Scan for the cell matching the given text and deliver its [X, Y] coordinate at center. 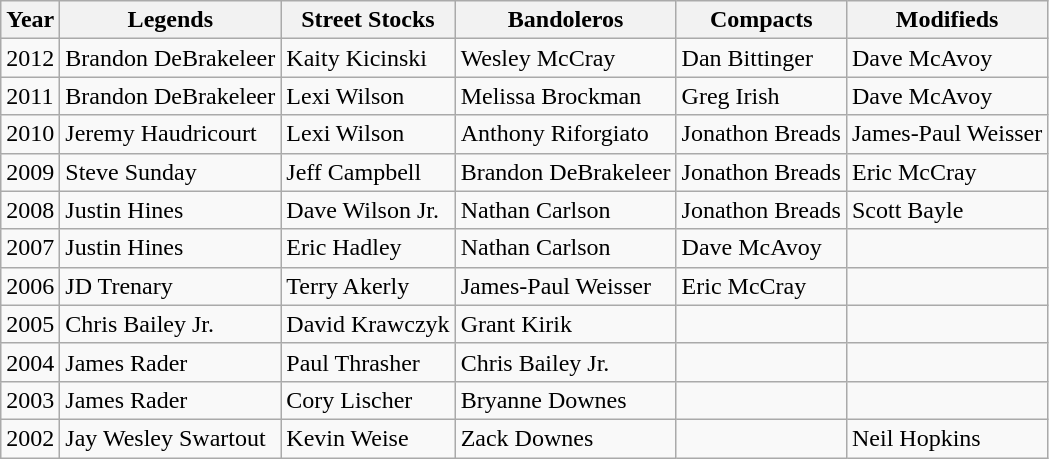
2005 [30, 324]
2008 [30, 210]
Eric Hadley [368, 248]
Bandoleros [566, 20]
2010 [30, 134]
Jay Wesley Swartout [170, 438]
Neil Hopkins [946, 438]
2003 [30, 400]
David Krawczyk [368, 324]
Paul Thrasher [368, 362]
2007 [30, 248]
Dave Wilson Jr. [368, 210]
Zack Downes [566, 438]
Grant Kirik [566, 324]
Terry Akerly [368, 286]
Jeff Campbell [368, 172]
Kevin Weise [368, 438]
2004 [30, 362]
2012 [30, 58]
Dan Bittinger [761, 58]
Bryanne Downes [566, 400]
Wesley McCray [566, 58]
Steve Sunday [170, 172]
2011 [30, 96]
Year [30, 20]
Compacts [761, 20]
2002 [30, 438]
Cory Lischer [368, 400]
2006 [30, 286]
Anthony Riforgiato [566, 134]
Melissa Brockman [566, 96]
Greg Irish [761, 96]
2009 [30, 172]
JD Trenary [170, 286]
Scott Bayle [946, 210]
Street Stocks [368, 20]
Legends [170, 20]
Jeremy Haudricourt [170, 134]
Kaity Kicinski [368, 58]
Modifieds [946, 20]
